Detect which cell encompasses the target text, then output its [x, y] center coordinate. 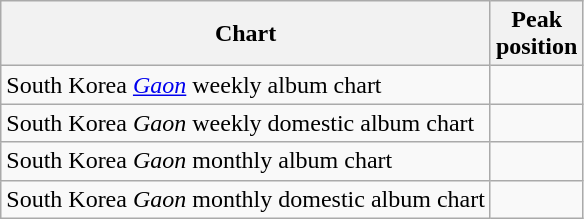
South Korea Gaon monthly domestic album chart [246, 199]
Chart [246, 34]
South Korea Gaon weekly domestic album chart [246, 123]
South Korea Gaon weekly album chart [246, 85]
Peakposition [536, 34]
South Korea Gaon monthly album chart [246, 161]
